Detect which cell encompasses the target text, then output its (X, Y) center coordinate. 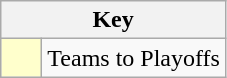
Teams to Playoffs (134, 58)
Key (114, 20)
